Output the (X, Y) coordinate of the center of the cell containing the given text.  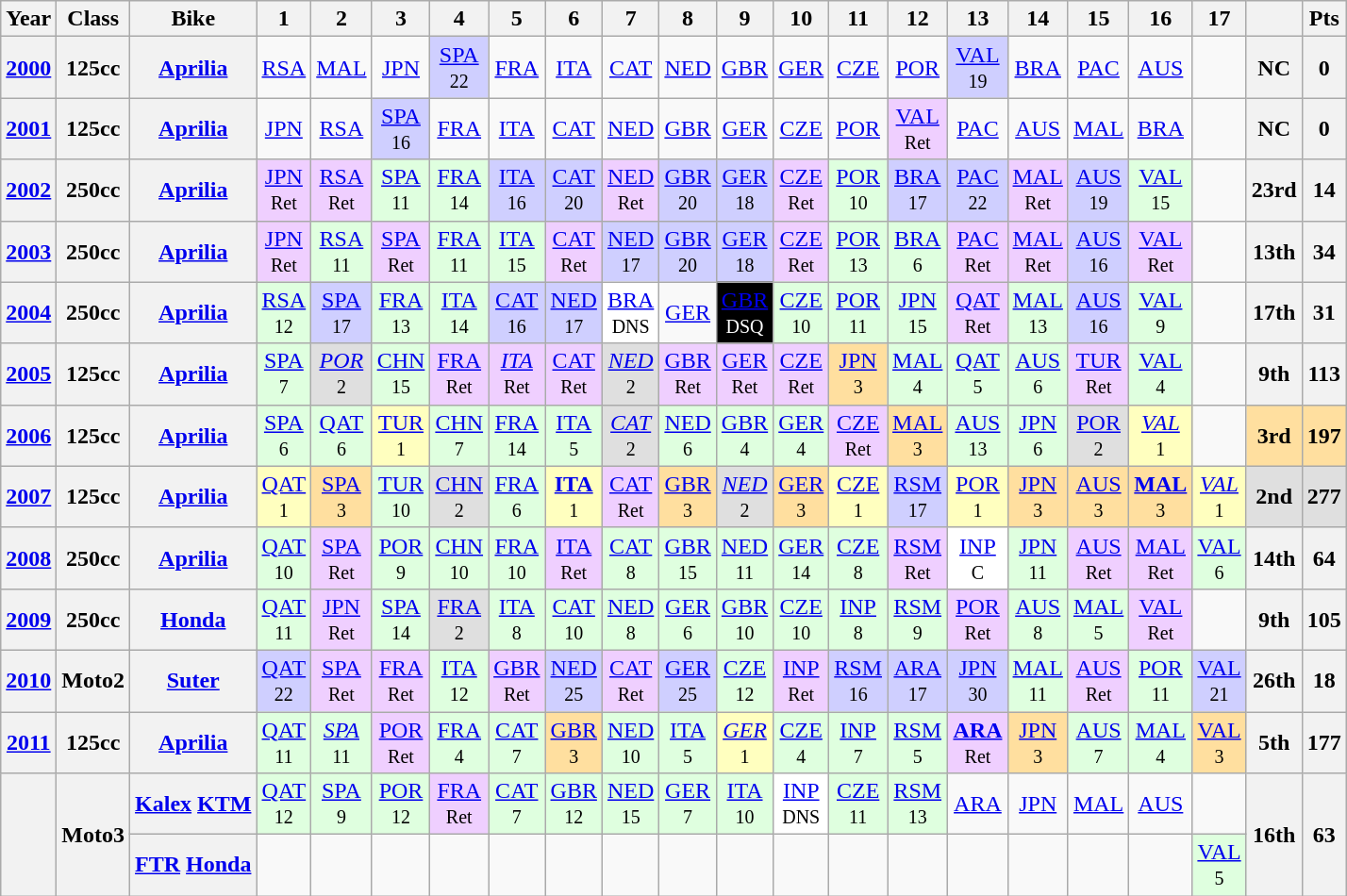
FRA4 (459, 741)
MAL13 (1038, 313)
CHN7 (459, 436)
ARA (977, 804)
SPA6 (284, 436)
QAT6 (341, 436)
AUS13 (977, 436)
11 (858, 19)
4 (459, 19)
CZE11 (858, 804)
GBRDSQ (744, 313)
QAT5 (977, 373)
VAL4 (1160, 373)
12 (918, 19)
ITA1 (574, 496)
17th (1273, 313)
BRADNS (630, 313)
ARARet (977, 741)
POR13 (858, 251)
Moto2 (93, 681)
17 (1219, 19)
2008 (28, 558)
RSA12 (284, 313)
CHN15 (401, 373)
GER14 (802, 558)
63 (1324, 835)
TUR1 (401, 436)
INPRet (802, 681)
26th (1273, 681)
FRA2 (459, 619)
QAT1 (284, 496)
JPN30 (977, 681)
INPC (977, 558)
JPN15 (918, 313)
2009 (28, 619)
NED10 (630, 741)
2004 (28, 313)
CZE12 (744, 681)
277 (1324, 496)
INP8 (858, 619)
GER25 (688, 681)
ITA16 (517, 191)
18 (1324, 681)
SPA3 (341, 496)
ITA8 (517, 619)
2010 (28, 681)
Honda (193, 619)
NEDRet (630, 191)
2005 (28, 373)
QAT10 (284, 558)
AUS19 (1098, 191)
INPDNS (802, 804)
64 (1324, 558)
Suter (193, 681)
197 (1324, 436)
7 (630, 19)
105 (1324, 619)
5 (517, 19)
9 (744, 19)
FRA6 (517, 496)
VAL19 (977, 68)
3rd (1273, 436)
2006 (28, 436)
QAT12 (284, 804)
CAT20 (574, 191)
FRA13 (401, 313)
2011 (28, 741)
NED8 (630, 619)
AUS6 (1038, 373)
FRA10 (517, 558)
ITA14 (459, 313)
RSMRet (918, 558)
VAL5 (1219, 866)
PACRet (977, 251)
VAL21 (1219, 681)
JPN11 (1038, 558)
RSM16 (858, 681)
RSM9 (918, 619)
SPA22 (459, 68)
Moto3 (93, 835)
2007 (28, 496)
GER6 (688, 619)
ITA10 (744, 804)
VAL3 (1219, 741)
TUR10 (401, 496)
SPA16 (401, 128)
BRA17 (918, 191)
TURRet (1098, 373)
GER3 (802, 496)
CAT16 (517, 313)
3 (401, 19)
RSM13 (918, 804)
AUS3 (1098, 496)
2002 (28, 191)
Year (28, 19)
16 (1160, 19)
GBR4 (744, 436)
VAL15 (1160, 191)
Pts (1324, 19)
POR9 (401, 558)
RSM17 (918, 496)
RSA11 (341, 251)
NED25 (574, 681)
GBR15 (688, 558)
GBR10 (744, 619)
NED11 (744, 558)
MAL5 (1098, 619)
QAT22 (284, 681)
CHN10 (459, 558)
SPA9 (341, 804)
GER4 (802, 436)
10 (802, 19)
NED6 (688, 436)
23rd (1273, 191)
QATRet (977, 313)
CAT2 (630, 436)
RSARet (341, 191)
JPN6 (1038, 436)
1 (284, 19)
15 (1098, 19)
ITA12 (459, 681)
FTR Honda (193, 866)
GER1 (744, 741)
GBR12 (574, 804)
CZE1 (858, 496)
CZE8 (858, 558)
ITA15 (517, 251)
177 (1324, 741)
8 (688, 19)
POR10 (858, 191)
2nd (1273, 496)
13 (977, 19)
BRA6 (918, 251)
FRA11 (459, 251)
2000 (28, 68)
GERRet (744, 373)
2 (341, 19)
Bike (193, 19)
VAL9 (1160, 313)
NED15 (630, 804)
CHN2 (459, 496)
AUS7 (1098, 741)
CAT8 (630, 558)
16th (1273, 835)
14th (1273, 558)
CAT10 (574, 619)
POR1 (977, 496)
31 (1324, 313)
2001 (28, 128)
GER7 (688, 804)
113 (1324, 373)
CZE4 (802, 741)
Kalex KTM (193, 804)
SPA14 (401, 619)
INP7 (858, 741)
6 (574, 19)
2003 (28, 251)
PAC22 (977, 191)
5th (1273, 741)
RSM5 (918, 741)
MAL11 (1038, 681)
POR12 (401, 804)
13th (1273, 251)
Class (93, 19)
AUS8 (1038, 619)
ARA17 (918, 681)
VAL6 (1219, 558)
34 (1324, 251)
SPA7 (284, 373)
SPA17 (341, 313)
